Search for the cell housing the specified text and yield its (x, y) center coordinate. 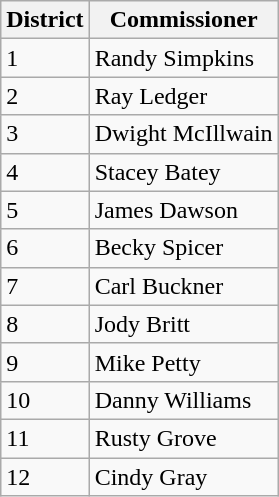
Stacey Batey (184, 172)
11 (45, 438)
Danny Williams (184, 400)
1 (45, 58)
12 (45, 477)
Randy Simpkins (184, 58)
5 (45, 210)
Mike Petty (184, 362)
6 (45, 248)
Carl Buckner (184, 286)
District (45, 20)
Becky Spicer (184, 248)
James Dawson (184, 210)
3 (45, 134)
Commissioner (184, 20)
Jody Britt (184, 324)
10 (45, 400)
4 (45, 172)
Cindy Gray (184, 477)
2 (45, 96)
Rusty Grove (184, 438)
8 (45, 324)
Dwight McIllwain (184, 134)
Ray Ledger (184, 96)
9 (45, 362)
7 (45, 286)
